Capture the cell that displays the provided text and extract its [X, Y] central coordinate. 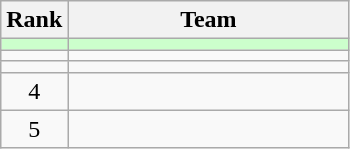
4 [34, 91]
Team [208, 20]
Rank [34, 20]
5 [34, 129]
